Determine the (X, Y) coordinate at the center of the cell enclosing the given text.  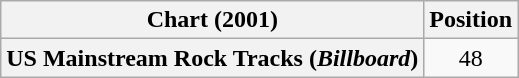
Chart (2001) (212, 20)
48 (471, 58)
Position (471, 20)
US Mainstream Rock Tracks (Billboard) (212, 58)
